From the cell containing the given text, extract its center point as (x, y) coordinate. 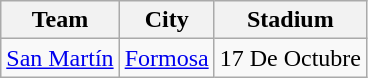
Team (60, 20)
San Martín (60, 58)
Stadium (290, 20)
17 De Octubre (290, 58)
City (166, 20)
Formosa (166, 58)
